Identify which cell holds the provided text, then report its [x, y] central coordinate. 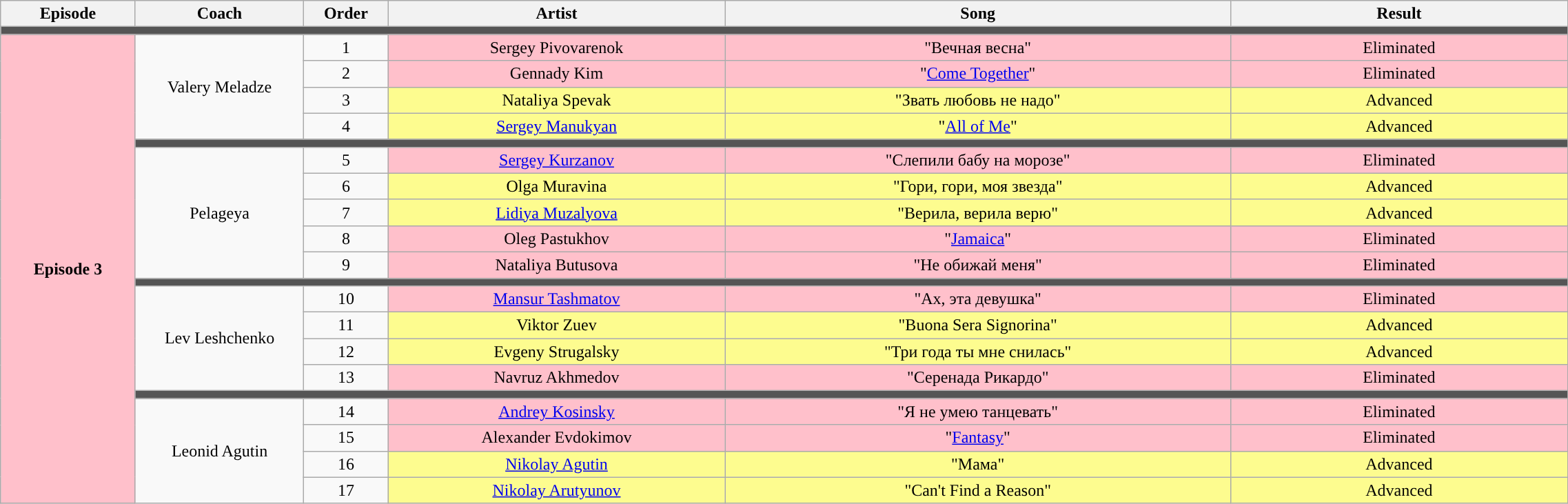
"Три года ты мне снилась" [977, 352]
12 [346, 352]
Sergey Kurzanov [557, 160]
"Серенада Рикардо" [977, 378]
"Гори, гори, моя звезда" [977, 186]
15 [346, 438]
Lev Leshchenko [219, 339]
Nikolay Arutyunov [557, 490]
4 [346, 126]
17 [346, 490]
5 [346, 160]
Olga Muravina [557, 186]
Result [1399, 14]
16 [346, 464]
Mansur Tashmatov [557, 299]
Order [346, 14]
Nikolay Agutin [557, 464]
Andrey Kosinsky [557, 412]
Lidiya Muzalyova [557, 212]
"Jamaica" [977, 239]
8 [346, 239]
Nataliya Spevak [557, 100]
"Я не умею танцевать" [977, 412]
Viktor Zuev [557, 325]
Nataliya Butusova [557, 265]
Artist [557, 14]
Navruz Akhmedov [557, 378]
Episode 3 [68, 269]
Evgeny Strugalsky [557, 352]
2 [346, 74]
"Вечная весна" [977, 48]
10 [346, 299]
11 [346, 325]
7 [346, 212]
6 [346, 186]
3 [346, 100]
"All of Me" [977, 126]
Alexander Evdokimov [557, 438]
Valery Meladze [219, 87]
Sergey Manukyan [557, 126]
13 [346, 378]
Gennady Kim [557, 74]
Leonid Agutin [219, 451]
"Fantasy" [977, 438]
9 [346, 265]
"Слепили бабу на морозе" [977, 160]
Oleg Pastukhov [557, 239]
"Верила, верила верю" [977, 212]
Song [977, 14]
"Звать любовь не надо" [977, 100]
1 [346, 48]
"Can't Find a Reason" [977, 490]
14 [346, 412]
Episode [68, 14]
"Не обижай меня" [977, 265]
"Ах, эта девушка" [977, 299]
"Buona Sera Signorina" [977, 325]
"Come Together" [977, 74]
Coach [219, 14]
Pelageya [219, 212]
"Мама" [977, 464]
Sergey Pivovarenok [557, 48]
